Pinpoint the cell where the given text exists, returning its [x, y] midpoint coordinate. 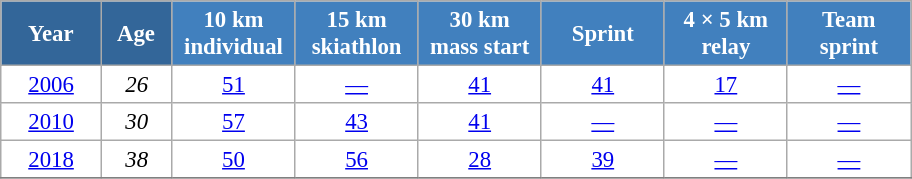
Sprint [602, 34]
30 km mass start [480, 34]
10 km individual [234, 34]
51 [234, 85]
Year [52, 34]
57 [234, 122]
2018 [52, 160]
26 [136, 85]
4 × 5 km relay [726, 34]
38 [136, 160]
43 [356, 122]
Team sprint [848, 34]
56 [356, 160]
28 [480, 160]
30 [136, 122]
50 [234, 160]
2006 [52, 85]
15 km skiathlon [356, 34]
Age [136, 34]
17 [726, 85]
39 [602, 160]
2010 [52, 122]
